Search for the cell housing the specified text and yield its (x, y) center coordinate. 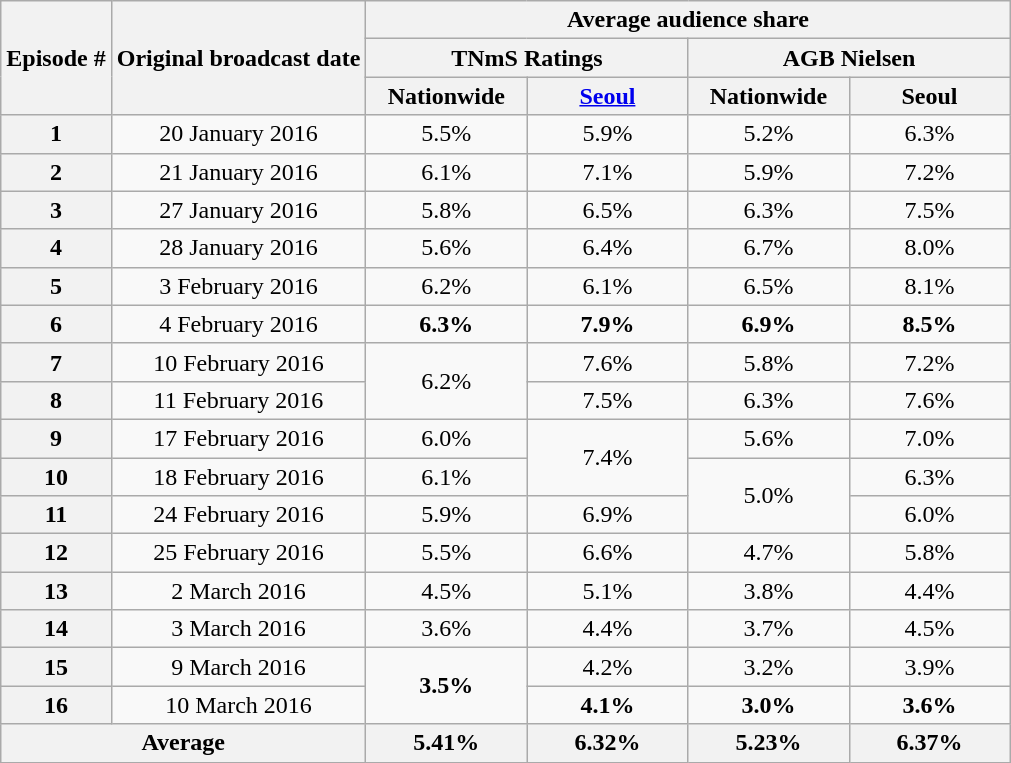
8.1% (930, 286)
12 (56, 553)
7.9% (608, 324)
11 (56, 515)
18 February 2016 (238, 477)
4 (56, 248)
8.0% (930, 248)
7.4% (608, 457)
6 (56, 324)
24 February 2016 (238, 515)
14 (56, 629)
16 (56, 705)
6.32% (608, 743)
5.41% (446, 743)
8.5% (930, 324)
3.2% (768, 667)
21 January 2016 (238, 172)
4.1% (608, 705)
9 (56, 438)
6.4% (608, 248)
5 (56, 286)
5.1% (608, 591)
5.2% (768, 134)
27 January 2016 (238, 210)
3 (56, 210)
7.1% (608, 172)
10 February 2016 (238, 362)
25 February 2016 (238, 553)
3.0% (768, 705)
3 March 2016 (238, 629)
1 (56, 134)
4.7% (768, 553)
11 February 2016 (238, 400)
Original broadcast date (238, 58)
3.7% (768, 629)
15 (56, 667)
4.2% (608, 667)
TNmS Ratings (527, 58)
3 February 2016 (238, 286)
6.37% (930, 743)
17 February 2016 (238, 438)
9 March 2016 (238, 667)
7.0% (930, 438)
10 (56, 477)
AGB Nielsen (849, 58)
6.6% (608, 553)
10 March 2016 (238, 705)
6.7% (768, 248)
Episode # (56, 58)
13 (56, 591)
2 (56, 172)
5.0% (768, 496)
3.9% (930, 667)
7 (56, 362)
28 January 2016 (238, 248)
5.23% (768, 743)
3.8% (768, 591)
20 January 2016 (238, 134)
4 February 2016 (238, 324)
2 March 2016 (238, 591)
3.5% (446, 686)
Average (184, 743)
8 (56, 400)
Average audience share (688, 20)
